Extract the [x, y] coordinate from the center of the cell holding the provided text.  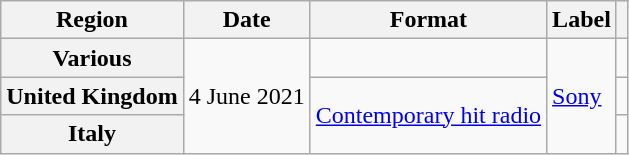
Sony [582, 96]
United Kingdom [92, 96]
Format [428, 20]
Italy [92, 134]
Region [92, 20]
Label [582, 20]
Various [92, 58]
4 June 2021 [246, 96]
Contemporary hit radio [428, 115]
Date [246, 20]
